Scan for the cell matching the given text and deliver its [X, Y] coordinate at center. 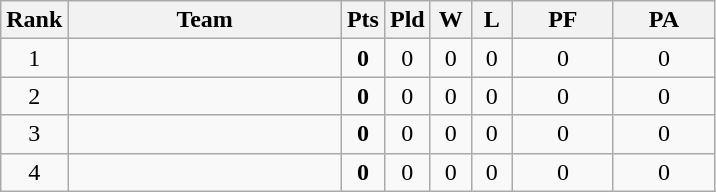
Rank [34, 20]
Pld [407, 20]
1 [34, 58]
3 [34, 134]
PF [562, 20]
2 [34, 96]
4 [34, 172]
PA [664, 20]
L [492, 20]
W [450, 20]
Pts [362, 20]
Team [205, 20]
